Identify which cell holds the provided text, then report its [X, Y] central coordinate. 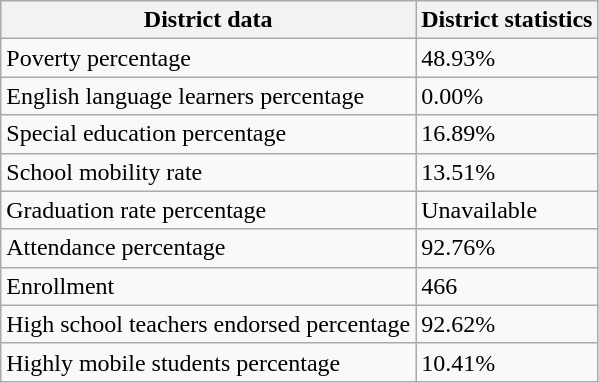
Attendance percentage [208, 248]
Poverty percentage [208, 58]
English language learners percentage [208, 96]
High school teachers endorsed percentage [208, 324]
Enrollment [208, 286]
Special education percentage [208, 134]
0.00% [507, 96]
466 [507, 286]
92.62% [507, 324]
Graduation rate percentage [208, 210]
92.76% [507, 248]
School mobility rate [208, 172]
16.89% [507, 134]
13.51% [507, 172]
48.93% [507, 58]
District statistics [507, 20]
District data [208, 20]
10.41% [507, 362]
Unavailable [507, 210]
Highly mobile students percentage [208, 362]
